Find where the given text appears and provide that cell's center as [X, Y] coordinate. 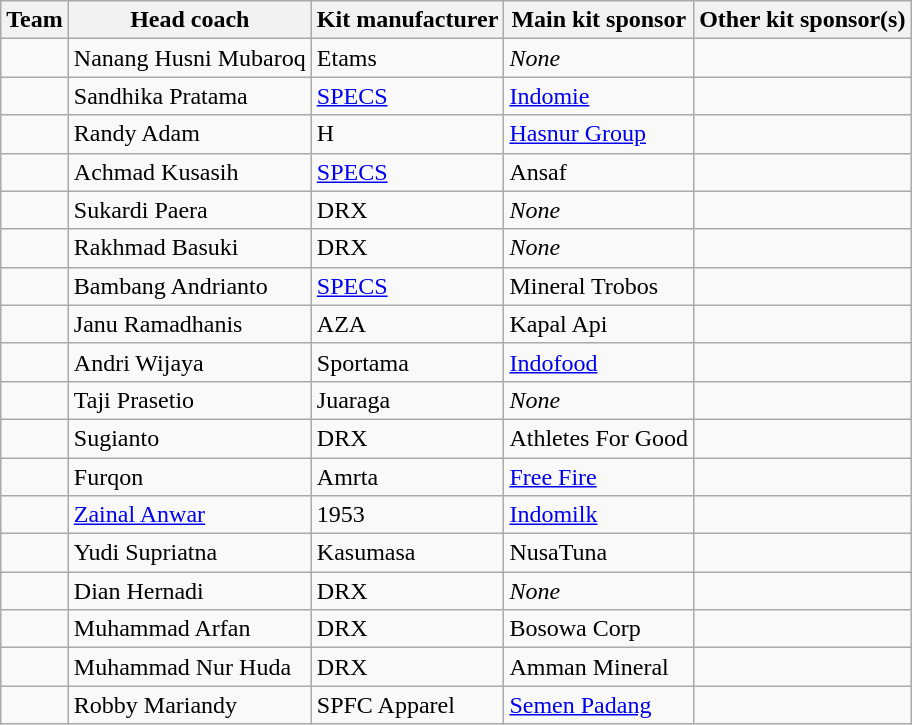
Kit manufacturer [408, 20]
Robby Mariandy [190, 705]
Randy Adam [190, 134]
Head coach [190, 20]
AZA [408, 324]
Zainal Anwar [190, 515]
Sportama [408, 362]
Muhammad Arfan [190, 629]
Kapal Api [599, 324]
Etams [408, 58]
Ansaf [599, 172]
Sukardi Paera [190, 210]
Bosowa Corp [599, 629]
Achmad Kusasih [190, 172]
Furqon [190, 477]
Indomie [599, 96]
Janu Ramadhanis [190, 324]
Sandhika Pratama [190, 96]
Indomilk [599, 515]
Andri Wijaya [190, 362]
Main kit sponsor [599, 20]
Nanang Husni Mubaroq [190, 58]
Rakhmad Basuki [190, 248]
Dian Hernadi [190, 591]
Indofood [599, 362]
Hasnur Group [599, 134]
Bambang Andrianto [190, 286]
Free Fire [599, 477]
Amrta [408, 477]
Semen Padang [599, 705]
Athletes For Good [599, 438]
Amman Mineral [599, 667]
SPFC Apparel [408, 705]
Kasumasa [408, 553]
Muhammad Nur Huda [190, 667]
1953 [408, 515]
H [408, 134]
Sugianto [190, 438]
Taji Prasetio [190, 400]
Other kit sponsor(s) [802, 20]
Yudi Supriatna [190, 553]
Mineral Trobos [599, 286]
Juaraga [408, 400]
Team [35, 20]
NusaTuna [599, 553]
